Capture the cell that displays the provided text and extract its [X, Y] central coordinate. 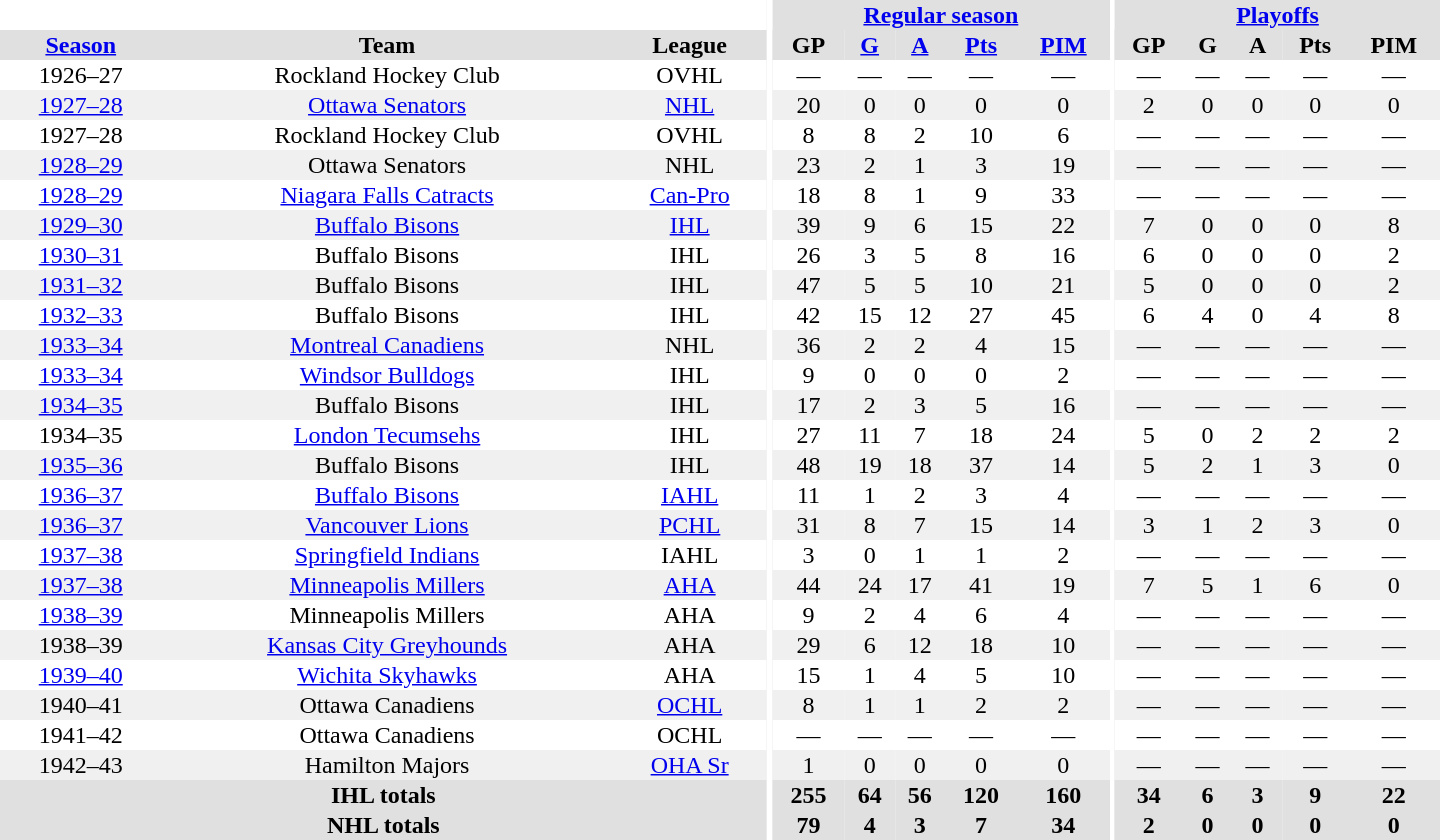
Hamilton Majors [388, 765]
Vancouver Lions [388, 525]
Niagara Falls Catracts [388, 195]
36 [808, 345]
Kansas City Greyhounds [388, 645]
Wichita Skyhawks [388, 675]
League [690, 45]
Can-Pro [690, 195]
48 [808, 465]
IHL totals [384, 795]
1940–41 [81, 705]
29 [808, 645]
42 [808, 315]
41 [981, 585]
79 [808, 825]
64 [870, 795]
120 [981, 795]
Team [388, 45]
Montreal Canadiens [388, 345]
56 [920, 795]
1929–30 [81, 225]
1931–32 [81, 285]
NHL totals [384, 825]
Springfield Indians [388, 555]
1939–40 [81, 675]
PCHL [690, 525]
31 [808, 525]
255 [808, 795]
1941–42 [81, 735]
23 [808, 165]
33 [1063, 195]
37 [981, 465]
47 [808, 285]
1935–36 [81, 465]
39 [808, 225]
44 [808, 585]
1930–31 [81, 255]
1932–33 [81, 315]
26 [808, 255]
Playoffs [1278, 15]
OHA Sr [690, 765]
21 [1063, 285]
Season [81, 45]
20 [808, 105]
45 [1063, 315]
Regular season [940, 15]
London Tecumsehs [388, 435]
1942–43 [81, 765]
1926–27 [81, 75]
160 [1063, 795]
Windsor Bulldogs [388, 375]
